Return the [X, Y] coordinate for the center point of the cell that contains the specified text.  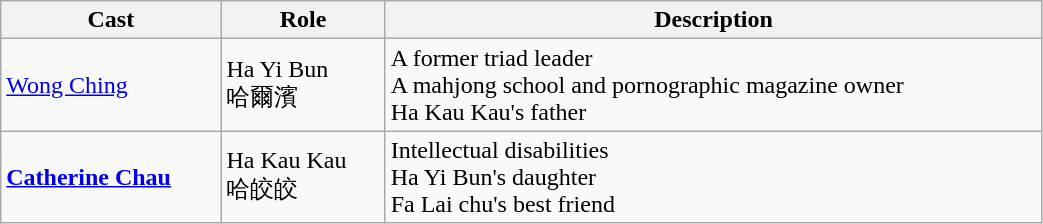
Ha Kau Kau哈皎皎 [303, 177]
Intellectual disabilitiesHa Yi Bun's daughterFa Lai chu's best friend [714, 177]
A former triad leaderA mahjong school and pornographic magazine ownerHa Kau Kau's father [714, 85]
Role [303, 20]
Description [714, 20]
Cast [111, 20]
Ha Yi Bun哈爾濱 [303, 85]
Catherine Chau [111, 177]
Wong Ching [111, 85]
